Scan for the cell matching the given text and deliver its [X, Y] coordinate at center. 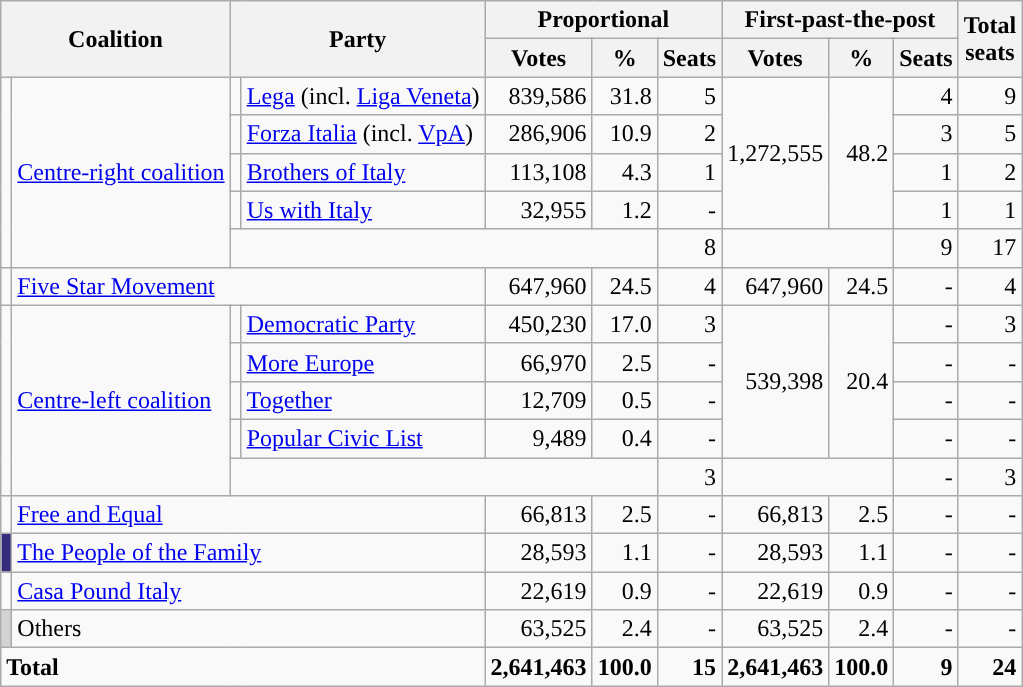
First-past-the-post [840, 20]
Brothers of Italy [363, 172]
0.4 [624, 438]
9,489 [538, 438]
8 [689, 248]
Others [248, 629]
839,586 [538, 96]
4.3 [624, 172]
More Europe [363, 362]
17 [990, 248]
Total [243, 667]
32,955 [538, 210]
Popular Civic List [363, 438]
Five Star Movement [248, 286]
48.2 [862, 153]
450,230 [538, 324]
Proportional [604, 20]
17.0 [624, 324]
539,398 [776, 381]
Centre-right coalition [121, 172]
286,906 [538, 134]
Free and Equal [248, 515]
1,272,555 [776, 153]
10.9 [624, 134]
Coalition [116, 39]
31.8 [624, 96]
Together [363, 400]
24 [990, 667]
Forza Italia (incl. VpA) [363, 134]
Party [358, 39]
The People of the Family [248, 553]
Us with Italy [363, 210]
Democratic Party [363, 324]
12,709 [538, 400]
1.2 [624, 210]
15 [689, 667]
Lega (incl. Liga Veneta) [363, 96]
66,970 [538, 362]
Centre-left coalition [121, 400]
Totalseats [990, 39]
0.5 [624, 400]
20.4 [862, 381]
113,108 [538, 172]
Casa Pound Italy [248, 591]
